Return (X, Y) of the center of cell containing provided text 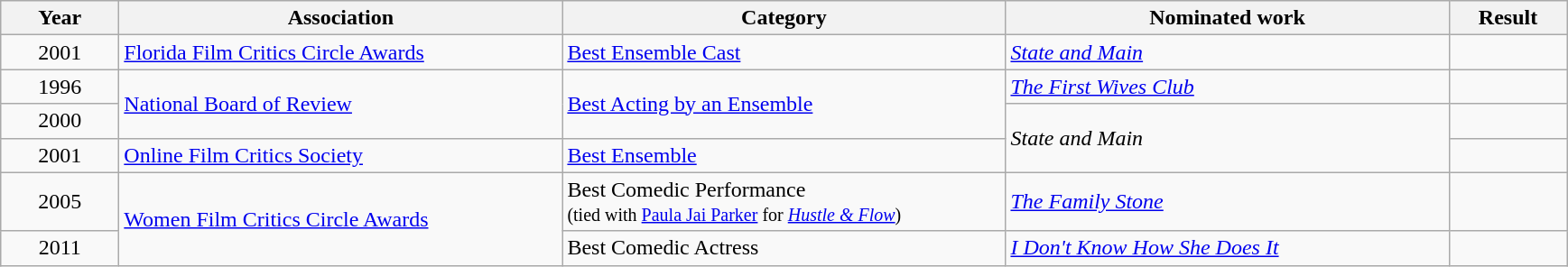
Best Ensemble Cast (784, 52)
2000 (60, 121)
Result (1508, 18)
Women Film Critics Circle Awards (341, 218)
Best Comedic Actress (784, 248)
Category (784, 18)
I Don't Know How She Does It (1228, 248)
The First Wives Club (1228, 87)
Florida Film Critics Circle Awards (341, 52)
The Family Stone (1228, 202)
Best Comedic Performance (tied with Paula Jai Parker for Hustle & Flow) (784, 202)
Best Acting by an Ensemble (784, 104)
2005 (60, 202)
National Board of Review (341, 104)
Online Film Critics Society (341, 155)
1996 (60, 87)
Nominated work (1228, 18)
2011 (60, 248)
Best Ensemble (784, 155)
Year (60, 18)
Association (341, 18)
